Determine the [X, Y] coordinate at the center of the cell enclosing the given text.  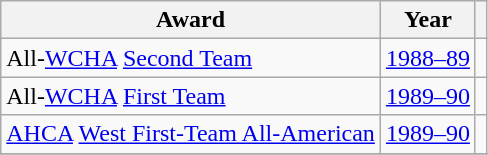
AHCA West First-Team All-American [191, 134]
Award [191, 20]
All-WCHA First Team [191, 96]
All-WCHA Second Team [191, 58]
1988–89 [428, 58]
Year [428, 20]
